Capture the cell that displays the provided text and extract its (X, Y) central coordinate. 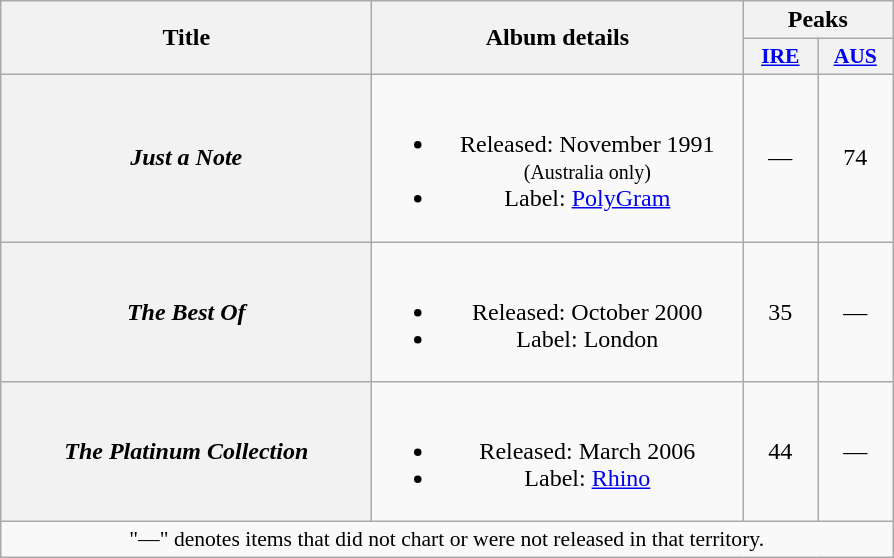
74 (856, 158)
"—" denotes items that did not chart or were not released in that territory. (447, 540)
44 (780, 452)
Peaks (818, 20)
35 (780, 312)
The Best Of (186, 312)
The Platinum Collection (186, 452)
Released: March 2006Label: Rhino (558, 452)
Album details (558, 38)
Title (186, 38)
AUS (856, 57)
Released: November 1991 (Australia only)Label: PolyGram (558, 158)
Just a Note (186, 158)
IRE (780, 57)
Released: October 2000Label: London (558, 312)
